Extract the [x, y] coordinate from the center of the cell holding the provided text.  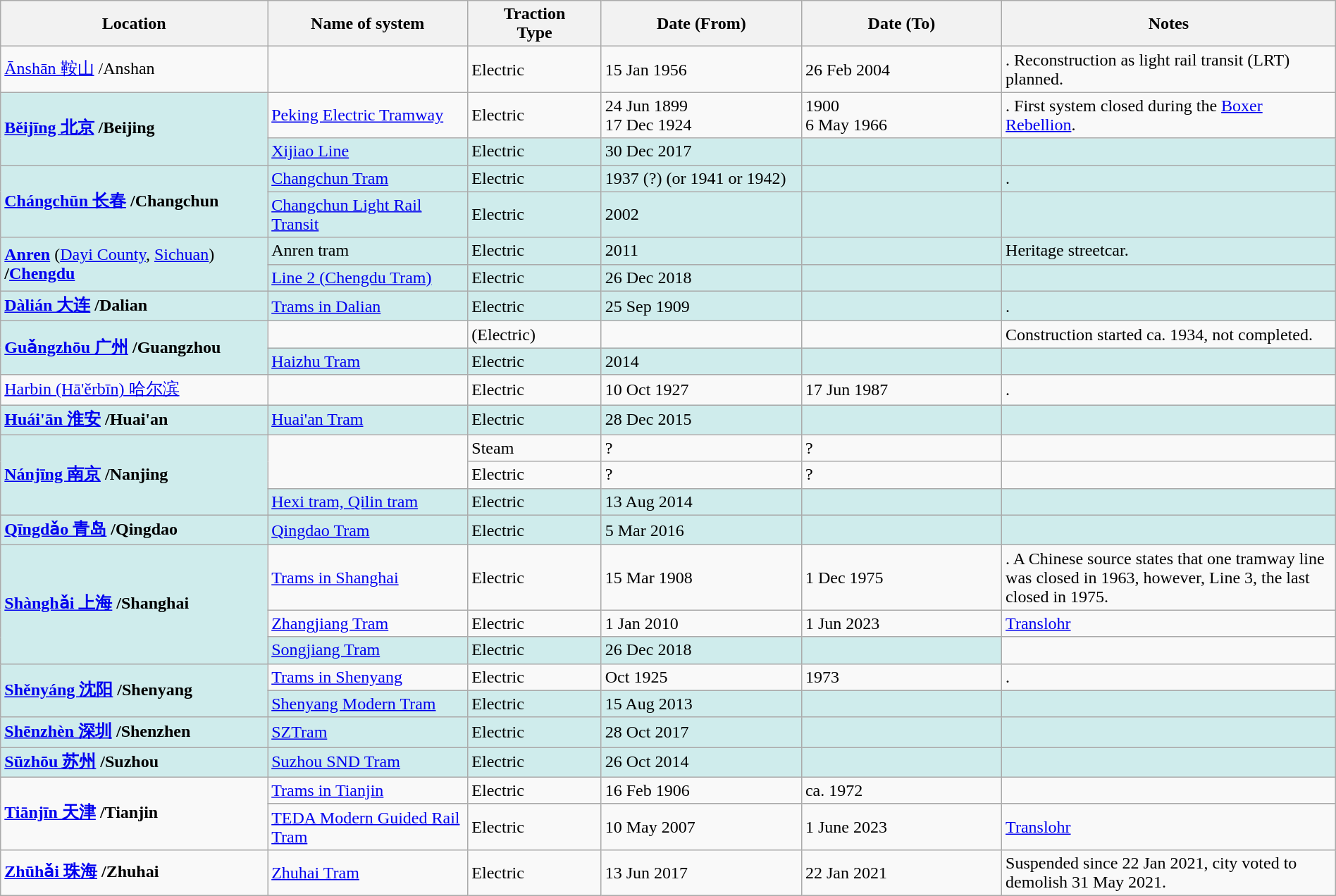
Huái'ān 淮安 /Huai'an [134, 420]
24 Jun 189917 Dec 1924 [701, 116]
Anren (Dayi County, Sichuan) /Chengdu [134, 264]
5 Mar 2016 [701, 530]
Shēnzhèn 深圳 /Shenzhen [134, 733]
Location [134, 24]
Construction started ca. 1934, not completed. [1169, 335]
1 June 2023 [901, 827]
26 Oct 2014 [701, 762]
1937 (?) (or 1941 or 1942) [701, 178]
28 Oct 2017 [701, 733]
2014 [701, 361]
Haizhu Tram [368, 361]
ca. 1972 [901, 790]
Notes [1169, 24]
10 Oct 1927 [701, 390]
17 Jun 1987 [901, 390]
2002 [701, 214]
30 Dec 2017 [701, 151]
TractionType [534, 24]
22 Jan 2021 [901, 872]
10 May 2007 [701, 827]
Qingdao Tram [368, 530]
Oct 1925 [701, 677]
Harbin (Hā'ěrbīn) 哈尔滨 [134, 390]
Běijīng 北京 /Beijing [134, 128]
Nánjīng 南京 /Nanjing [134, 475]
1973 [901, 677]
1 Dec 1975 [901, 578]
Huai'an Tram [368, 420]
15 Aug 2013 [701, 704]
Trams in Shenyang [368, 677]
Date (From) [701, 24]
Shànghǎi 上海 /Shanghai [134, 604]
28 Dec 2015 [701, 420]
Anren tram [368, 251]
Ānshān 鞍山 /Anshan [134, 69]
Suspended since 22 Jan 2021, city voted to demolish 31 May 2021. [1169, 872]
. A Chinese source states that one tramway line was closed in 1963, however, Line 3, the last closed in 1975. [1169, 578]
Hexi tram, Qilin tram [368, 502]
Guǎngzhōu 广州 /Guangzhou [134, 348]
13 Jun 2017 [701, 872]
Suzhou SND Tram [368, 762]
Line 2 (Chengdu Tram) [368, 278]
Date (To) [901, 24]
Zhangjiang Tram [368, 623]
26 Feb 2004 [901, 69]
SZTram [368, 733]
. Reconstruction as light rail transit (LRT) planned. [1169, 69]
Zhūhǎi 珠海 /Zhuhai [134, 872]
Songjiang Tram [368, 650]
2011 [701, 251]
Xijiao Line [368, 151]
Dàlián 大连 /Dalian [134, 306]
1 Jun 2023 [901, 623]
Changchun Light Rail Transit [368, 214]
Shenyang Modern Tram [368, 704]
16 Feb 1906 [701, 790]
Changchun Tram [368, 178]
1 Jan 2010 [701, 623]
Steam [534, 448]
. First system closed during the Boxer Rebellion. [1169, 116]
Heritage streetcar. [1169, 251]
Chángchūn 长春 /Changchun [134, 201]
Name of system [368, 24]
25 Sep 1909 [701, 306]
Qīngdǎo 青岛 /Qingdao [134, 530]
15 Jan 1956 [701, 69]
13 Aug 2014 [701, 502]
15 Mar 1908 [701, 578]
TEDA Modern Guided Rail Tram [368, 827]
Sūzhōu 苏州 /Suzhou [134, 762]
Zhuhai Tram [368, 872]
Trams in Shanghai [368, 578]
Trams in Tianjin [368, 790]
(Electric) [534, 335]
19006 May 1966 [901, 116]
Peking Electric Tramway [368, 116]
Trams in Dalian [368, 306]
Shěnyáng 沈阳 /Shenyang [134, 690]
Tiānjīn 天津 /Tianjin [134, 813]
